Return the [X, Y] coordinate for the center point of the cell that contains the specified text.  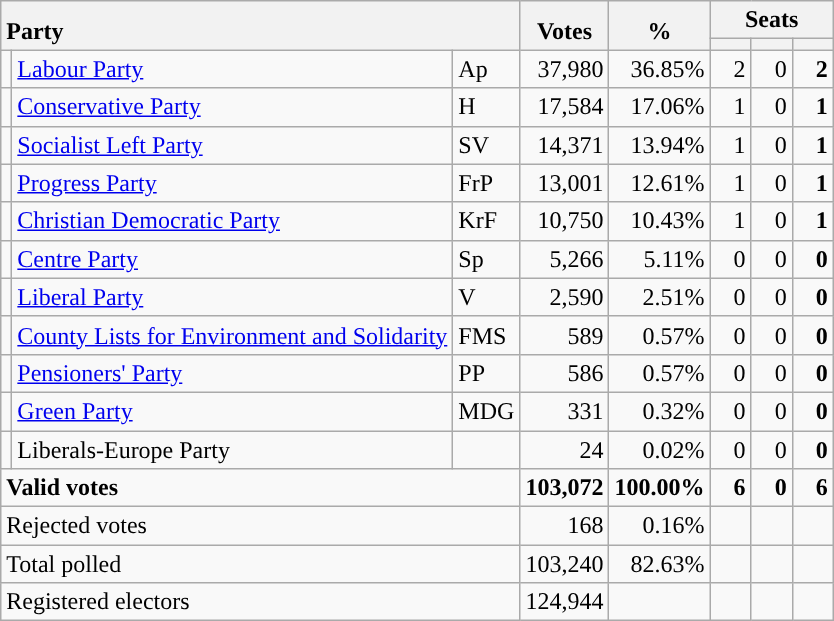
Pensioners' Party [232, 373]
13.94% [660, 145]
H [486, 107]
37,980 [564, 69]
10.43% [660, 221]
Ap [486, 69]
Total polled [260, 564]
Rejected votes [260, 526]
Votes [564, 26]
331 [564, 411]
17,584 [564, 107]
Sp [486, 259]
0.02% [660, 449]
14,371 [564, 145]
V [486, 297]
% [660, 26]
Seats [772, 20]
168 [564, 526]
Valid votes [260, 488]
82.63% [660, 564]
MDG [486, 411]
Socialist Left Party [232, 145]
36.85% [660, 69]
100.00% [660, 488]
Liberal Party [232, 297]
Labour Party [232, 69]
Progress Party [232, 183]
13,001 [564, 183]
586 [564, 373]
12.61% [660, 183]
KrF [486, 221]
Party [260, 26]
10,750 [564, 221]
103,072 [564, 488]
5,266 [564, 259]
17.06% [660, 107]
Liberals-Europe Party [232, 449]
Christian Democratic Party [232, 221]
24 [564, 449]
103,240 [564, 564]
FMS [486, 335]
Conservative Party [232, 107]
Registered electors [260, 602]
Centre Party [232, 259]
SV [486, 145]
FrP [486, 183]
124,944 [564, 602]
2,590 [564, 297]
Green Party [232, 411]
5.11% [660, 259]
2.51% [660, 297]
County Lists for Environment and Solidarity [232, 335]
0.32% [660, 411]
589 [564, 335]
0.16% [660, 526]
PP [486, 373]
